Detect which cell encompasses the target text, then output its [x, y] center coordinate. 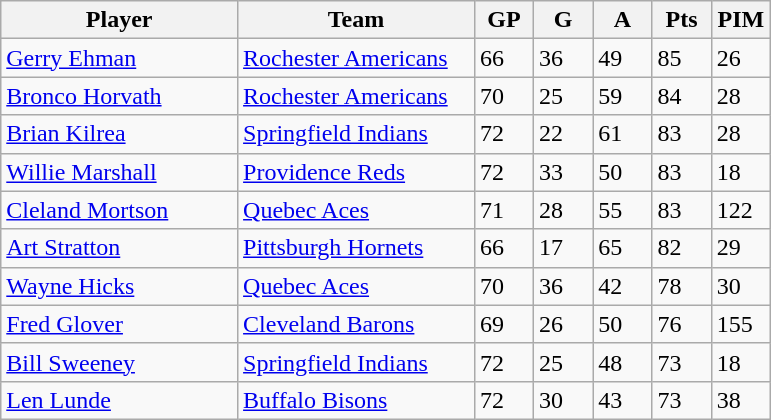
61 [622, 134]
Cleveland Barons [356, 324]
Pts [682, 20]
48 [622, 362]
71 [504, 210]
PIM [740, 20]
84 [682, 96]
122 [740, 210]
82 [682, 248]
Art Stratton [120, 248]
42 [622, 286]
Buffalo Bisons [356, 400]
33 [564, 172]
Wayne Hicks [120, 286]
59 [622, 96]
Bronco Horvath [120, 96]
155 [740, 324]
Player [120, 20]
G [564, 20]
76 [682, 324]
Providence Reds [356, 172]
17 [564, 248]
65 [622, 248]
Cleland Mortson [120, 210]
43 [622, 400]
38 [740, 400]
Gerry Ehman [120, 58]
Len Lunde [120, 400]
22 [564, 134]
Fred Glover [120, 324]
Willie Marshall [120, 172]
A [622, 20]
55 [622, 210]
Pittsburgh Hornets [356, 248]
GP [504, 20]
85 [682, 58]
Brian Kilrea [120, 134]
78 [682, 286]
29 [740, 248]
69 [504, 324]
Bill Sweeney [120, 362]
Team [356, 20]
49 [622, 58]
